Provide the [x, y] coordinate of the cell's center where the given text is located.  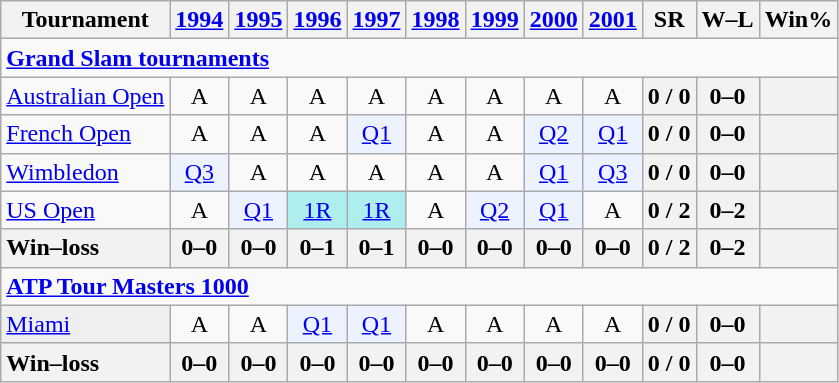
2001 [612, 20]
SR [669, 20]
Australian Open [86, 96]
Win% [798, 20]
Wimbledon [86, 172]
1998 [436, 20]
1997 [376, 20]
1995 [258, 20]
1999 [494, 20]
French Open [86, 134]
1994 [200, 20]
Grand Slam tournaments [420, 58]
ATP Tour Masters 1000 [420, 286]
2000 [554, 20]
Miami [86, 324]
W–L [728, 20]
US Open [86, 210]
Tournament [86, 20]
1996 [318, 20]
